Detect which cell encompasses the target text, then output its [x, y] center coordinate. 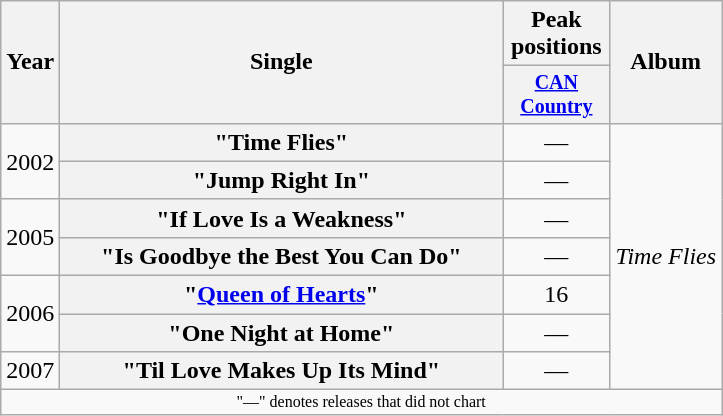
Single [282, 62]
2006 [30, 314]
"Til Love Makes Up Its Mind" [282, 371]
CAN Country [556, 94]
Time Flies [666, 256]
"Queen of Hearts" [282, 295]
"—" denotes releases that did not chart [362, 402]
"If Love Is a Weakness" [282, 218]
"Is Goodbye the Best You Can Do" [282, 256]
"One Night at Home" [282, 333]
"Jump Right In" [282, 180]
"Time Flies" [282, 142]
Year [30, 62]
16 [556, 295]
Album [666, 62]
2002 [30, 161]
Peak positions [556, 34]
2005 [30, 237]
2007 [30, 371]
